Detect which cell encompasses the target text, then output its (X, Y) center coordinate. 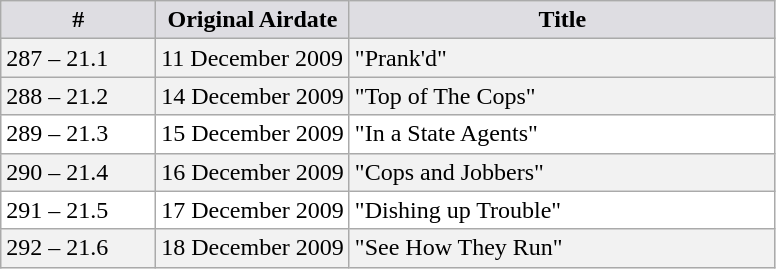
14 December 2009 (253, 96)
"In a State Agents" (562, 134)
290 – 21.4 (78, 172)
15 December 2009 (253, 134)
18 December 2009 (253, 248)
# (78, 20)
"Top of The Cops" (562, 96)
"Cops and Jobbers" (562, 172)
287 – 21.1 (78, 58)
292 – 21.6 (78, 248)
289 – 21.3 (78, 134)
288 – 21.2 (78, 96)
16 December 2009 (253, 172)
"See How They Run" (562, 248)
11 December 2009 (253, 58)
Original Airdate (253, 20)
Title (562, 20)
17 December 2009 (253, 210)
"Dishing up Trouble" (562, 210)
291 – 21.5 (78, 210)
"Prank'd" (562, 58)
